Pinpoint the cell where the given text exists, returning its [X, Y] midpoint coordinate. 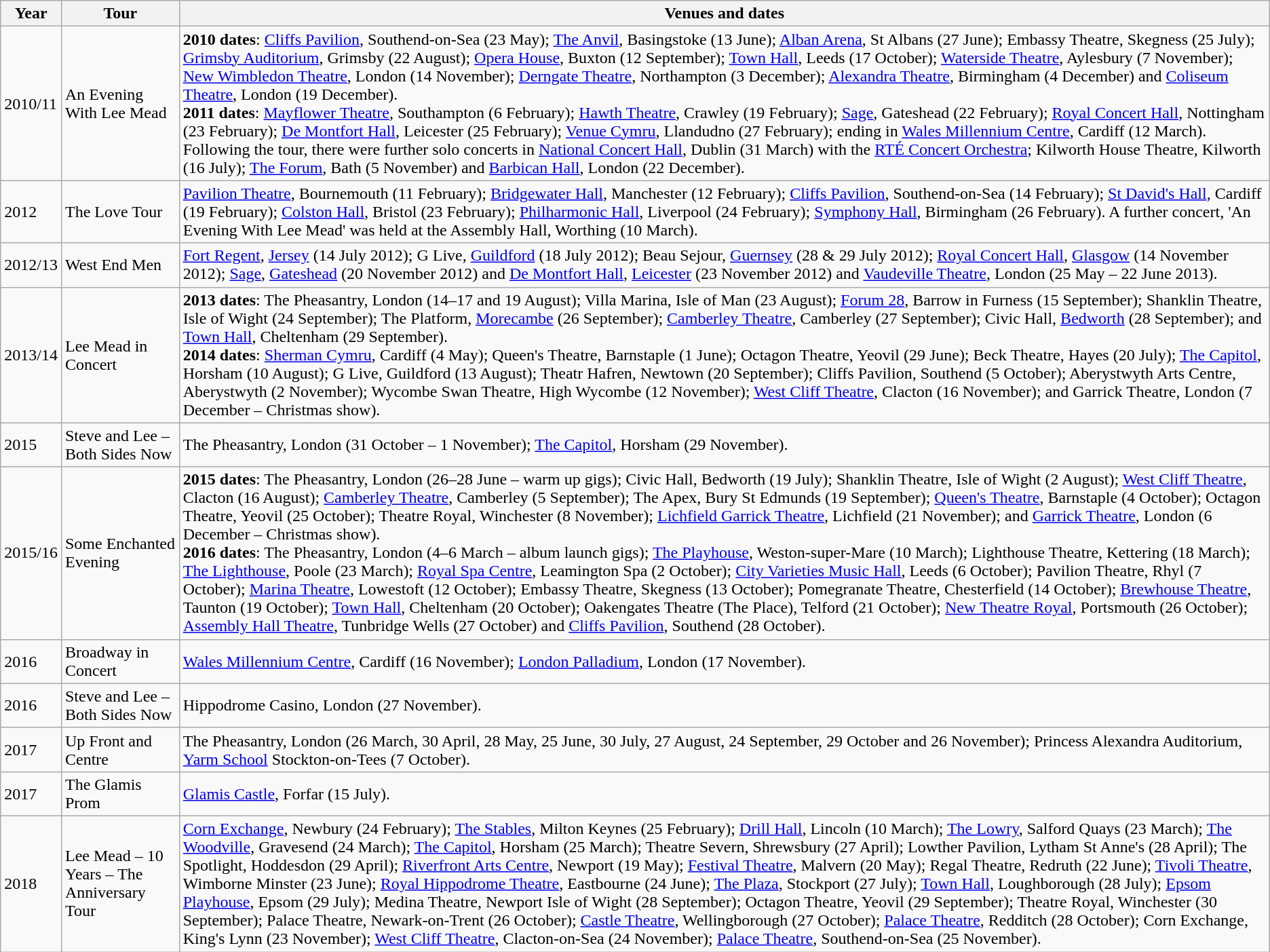
The Glamis Prom [120, 794]
2015 [31, 445]
An Evening With Lee Mead [120, 103]
The Love Tour [120, 212]
Some Enchanted Evening [120, 553]
2012/13 [31, 265]
The Pheasantry, London (31 October – 1 November); The Capitol, Horsham (29 November). [725, 445]
Wales Millennium Centre, Cardiff (16 November); London Palladium, London (17 November). [725, 661]
Lee Mead – 10 Years – The Anniversary Tour [120, 883]
2018 [31, 883]
2015/16 [31, 553]
Year [31, 14]
2010/11 [31, 103]
West End Men [120, 265]
Hippodrome Casino, London (27 November). [725, 706]
2013/14 [31, 355]
Tour [120, 14]
Broadway in Concert [120, 661]
Up Front and Centre [120, 749]
Venues and dates [725, 14]
2012 [31, 212]
Lee Mead in Concert [120, 355]
Glamis Castle, Forfar (15 July). [725, 794]
